Find where the given text appears and provide that cell's center as [X, Y] coordinate. 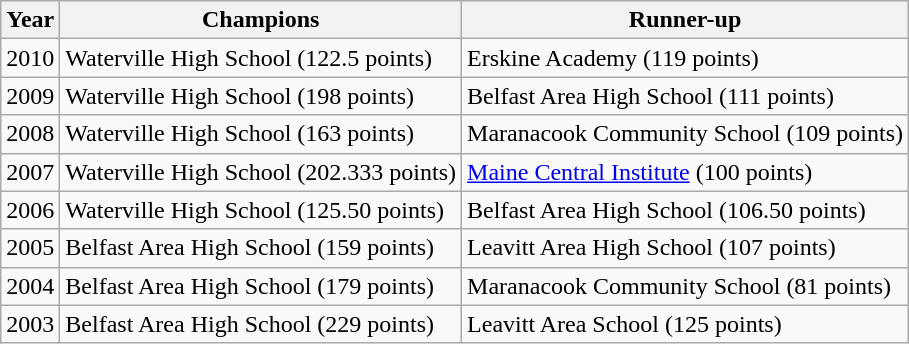
Erskine Academy (119 points) [686, 58]
2003 [30, 324]
Belfast Area High School (106.50 points) [686, 210]
Year [30, 20]
2005 [30, 248]
Leavitt Area High School (107 points) [686, 248]
Runner-up [686, 20]
Champions [261, 20]
2006 [30, 210]
Belfast Area High School (111 points) [686, 96]
Belfast Area High School (179 points) [261, 286]
Waterville High School (163 points) [261, 134]
Waterville High School (202.333 points) [261, 172]
Waterville High School (125.50 points) [261, 210]
Belfast Area High School (159 points) [261, 248]
Maranacook Community School (81 points) [686, 286]
Waterville High School (122.5 points) [261, 58]
2004 [30, 286]
2007 [30, 172]
Leavitt Area School (125 points) [686, 324]
2009 [30, 96]
Waterville High School (198 points) [261, 96]
2010 [30, 58]
Maine Central Institute (100 points) [686, 172]
Maranacook Community School (109 points) [686, 134]
2008 [30, 134]
Belfast Area High School (229 points) [261, 324]
